Provide the [X, Y] coordinate of the cell's center where the given text is located.  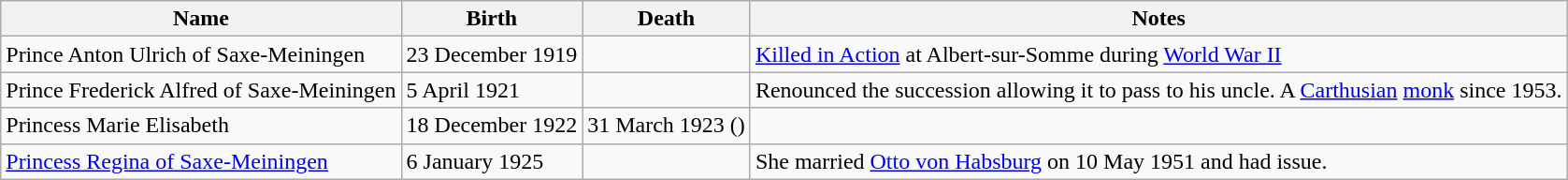
Killed in Action at Albert-sur-Somme during World War II [1158, 54]
Death [667, 19]
23 December 1919 [492, 54]
Notes [1158, 19]
18 December 1922 [492, 126]
31 March 1923 () [667, 126]
6 January 1925 [492, 161]
She married Otto von Habsburg on 10 May 1951 and had issue. [1158, 161]
Prince Frederick Alfred of Saxe-Meiningen [201, 90]
Birth [492, 19]
Princess Regina of Saxe-Meiningen [201, 161]
Renounced the succession allowing it to pass to his uncle. A Carthusian monk since 1953. [1158, 90]
Princess Marie Elisabeth [201, 126]
5 April 1921 [492, 90]
Prince Anton Ulrich of Saxe-Meiningen [201, 54]
Name [201, 19]
